Detect which cell encompasses the target text, then output its (x, y) center coordinate. 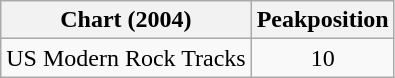
Peakposition (322, 20)
US Modern Rock Tracks (126, 58)
10 (322, 58)
Chart (2004) (126, 20)
